Extract the (x, y) coordinate from the center of the cell holding the provided text.  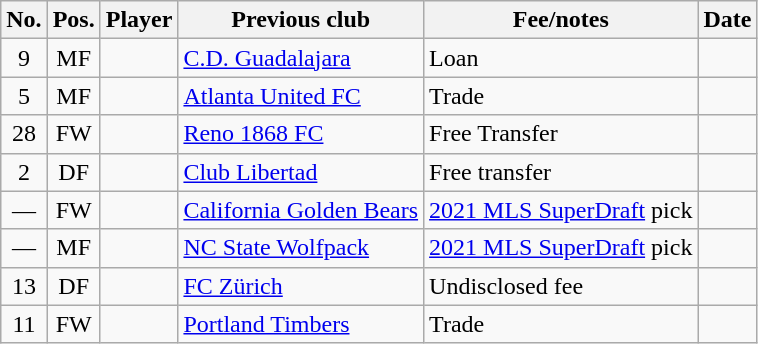
Club Libertad (301, 172)
9 (24, 58)
Free transfer (561, 172)
Fee/notes (561, 20)
FC Zürich (301, 286)
5 (24, 96)
California Golden Bears (301, 210)
Atlanta United FC (301, 96)
C.D. Guadalajara (301, 58)
11 (24, 324)
Date (728, 20)
No. (24, 20)
Portland Timbers (301, 324)
NC State Wolfpack (301, 248)
Previous club (301, 20)
Undisclosed fee (561, 286)
Free Transfer (561, 134)
2 (24, 172)
Loan (561, 58)
Pos. (74, 20)
28 (24, 134)
Reno 1868 FC (301, 134)
13 (24, 286)
Player (139, 20)
